Determine the (X, Y) coordinate at the center of the cell enclosing the given text.  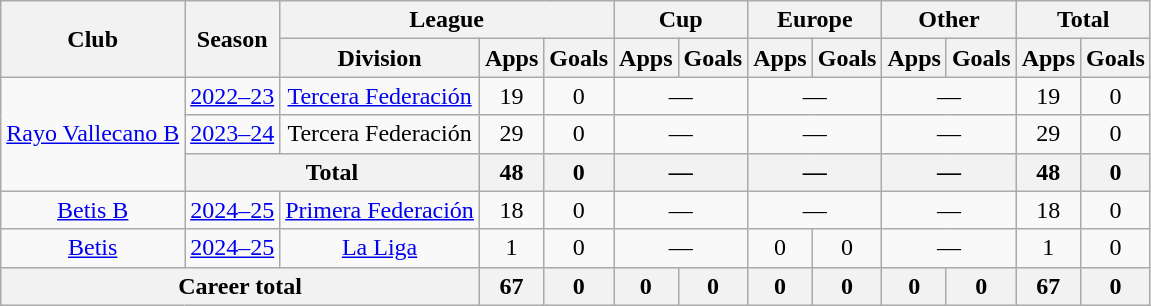
Betis B (93, 210)
Europe (815, 20)
League (447, 20)
Club (93, 39)
Betis (93, 248)
Rayo Vallecano B (93, 134)
Season (232, 39)
La Liga (380, 248)
2022–23 (232, 96)
Cup (681, 20)
2023–24 (232, 134)
Primera Federación (380, 210)
Career total (240, 286)
Division (380, 58)
Other (949, 20)
